From the cell containing the given text, extract its center point as [x, y] coordinate. 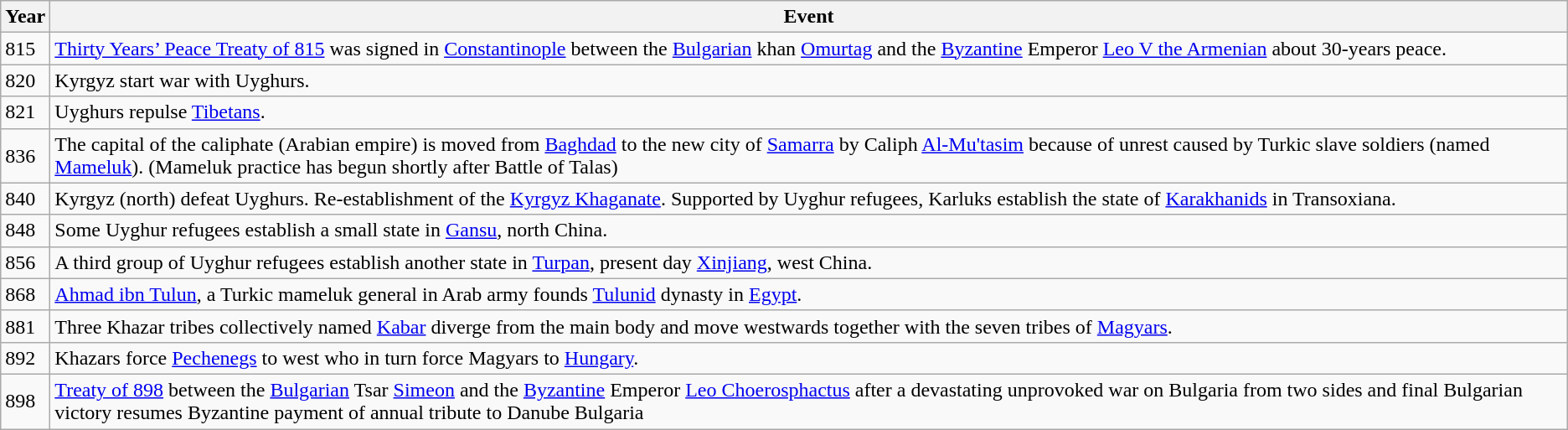
Year [25, 17]
Event [809, 17]
Kyrgyz start war with Uyghurs. [809, 80]
Three Khazar tribes collectively named Kabar diverge from the main body and move westwards together with the seven tribes of Magyars. [809, 326]
821 [25, 112]
881 [25, 326]
Khazars force Pechenegs to west who in turn force Magyars to Hungary. [809, 358]
Ahmad ibn Tulun, a Turkic mameluk general in Arab army founds Tulunid dynasty in Egypt. [809, 294]
892 [25, 358]
848 [25, 231]
Some Uyghur refugees establish a small state in Gansu, north China. [809, 231]
836 [25, 156]
856 [25, 262]
820 [25, 80]
898 [25, 401]
Uyghurs repulse Tibetans. [809, 112]
840 [25, 199]
815 [25, 49]
A third group of Uyghur refugees establish another state in Turpan, present day Xinjiang, west China. [809, 262]
868 [25, 294]
